For the text-containing cell, return its midpoint in (x, y) coordinate format. 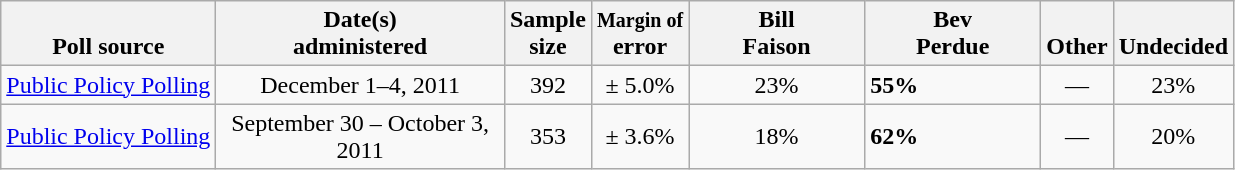
September 30 – October 3, 2011 (360, 136)
18% (777, 136)
Samplesize (548, 34)
Poll source (108, 34)
62% (953, 136)
± 5.0% (640, 85)
353 (548, 136)
BevPerdue (953, 34)
392 (548, 85)
55% (953, 85)
Undecided (1173, 34)
Margin oferror (640, 34)
± 3.6% (640, 136)
Date(s)administered (360, 34)
Other (1077, 34)
December 1–4, 2011 (360, 85)
BillFaison (777, 34)
20% (1173, 136)
